Extract the [X, Y] coordinate from the center of the cell holding the provided text.  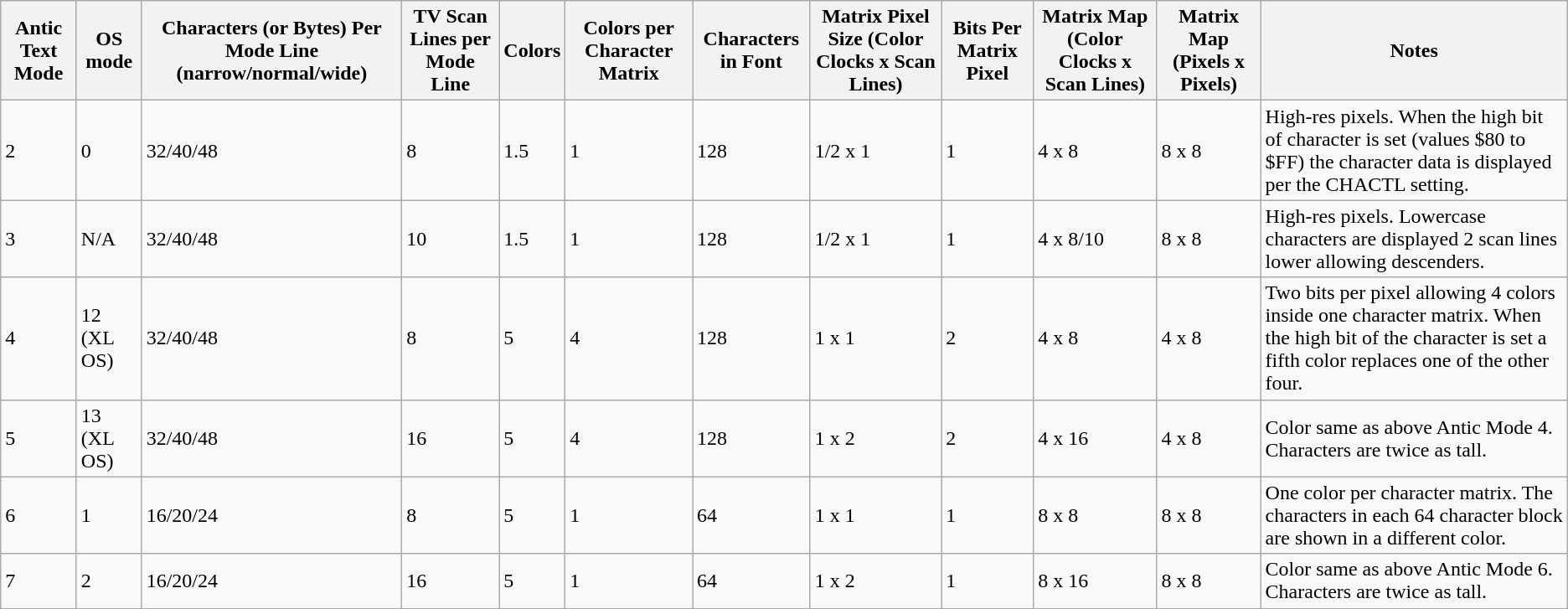
7 [39, 581]
High-res pixels. Lowercase characters are displayed 2 scan lines lower allowing descenders. [1414, 239]
Color same as above Antic Mode 6. Characters are twice as tall. [1414, 581]
Matrix Map (Pixels x Pixels) [1209, 50]
TV Scan Lines per Mode Line [451, 50]
0 [109, 151]
Characters (or Bytes) Per Mode Line (narrow/normal/wide) [271, 50]
10 [451, 239]
High-res pixels. When the high bit of character is set (values $80 to $FF) the character data is displayed per the CHACTL setting. [1414, 151]
Notes [1414, 50]
4 x 8/10 [1096, 239]
N/A [109, 239]
Matrix Pixel Size (Color Clocks x Scan Lines) [876, 50]
OS mode [109, 50]
Color same as above Antic Mode 4. Characters are twice as tall. [1414, 438]
4 x 16 [1096, 438]
6 [39, 515]
8 x 16 [1096, 581]
12 (XL OS) [109, 338]
3 [39, 239]
Antic Text Mode [39, 50]
13 (XL OS) [109, 438]
Bits Per Matrix Pixel [988, 50]
Colors per Character Matrix [629, 50]
One color per character matrix. The characters in each 64 character block are shown in a different color. [1414, 515]
Matrix Map (Color Clocks x Scan Lines) [1096, 50]
Colors [533, 50]
Characters in Font [752, 50]
